From the cell containing the given text, extract its center point as [X, Y] coordinate. 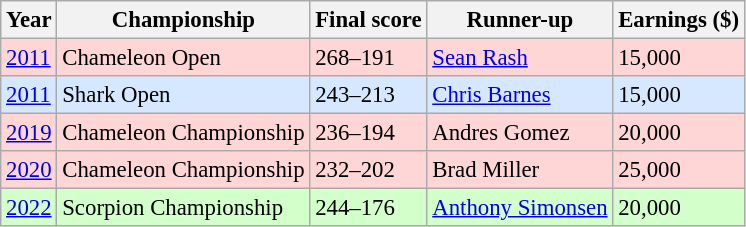
25,000 [678, 170]
2019 [29, 133]
Chameleon Open [184, 58]
236–194 [368, 133]
268–191 [368, 58]
Earnings ($) [678, 20]
Chris Barnes [520, 95]
Andres Gomez [520, 133]
Anthony Simonsen [520, 208]
243–213 [368, 95]
Shark Open [184, 95]
232–202 [368, 170]
Runner-up [520, 20]
2020 [29, 170]
244–176 [368, 208]
Year [29, 20]
Final score [368, 20]
Sean Rash [520, 58]
Scorpion Championship [184, 208]
Brad Miller [520, 170]
2022 [29, 208]
Championship [184, 20]
